Locate the cell with the specified text and output its (X, Y) center coordinate. 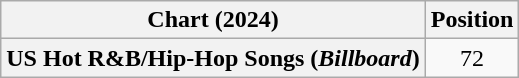
Chart (2024) (213, 20)
72 (472, 58)
Position (472, 20)
US Hot R&B/Hip-Hop Songs (Billboard) (213, 58)
